Determine the (X, Y) coordinate at the center of the cell enclosing the given text.  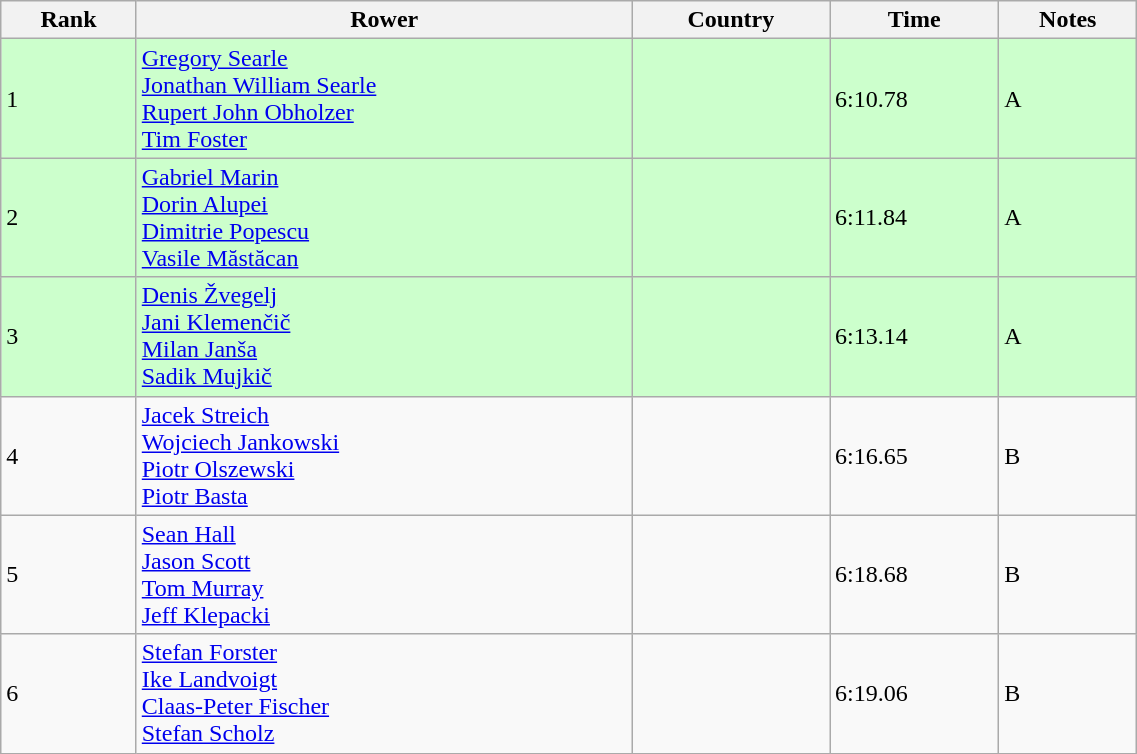
Jacek StreichWojciech JankowskiPiotr OlszewskiPiotr Basta (384, 456)
1 (68, 98)
Rower (384, 20)
Denis ŽvegeljJani KlemenčičMilan JanšaSadik Mujkič (384, 336)
Sean HallJason ScottTom MurrayJeff Klepacki (384, 574)
2 (68, 218)
Rank (68, 20)
Gregory SearleJonathan William SearleRupert John ObholzerTim Foster (384, 98)
6:10.78 (914, 98)
Stefan ForsterIke LandvoigtClaas-Peter FischerStefan Scholz (384, 694)
Time (914, 20)
6:19.06 (914, 694)
6:11.84 (914, 218)
6:18.68 (914, 574)
Notes (1068, 20)
5 (68, 574)
Gabriel MarinDorin AlupeiDimitrie PopescuVasile Măstăcan (384, 218)
6:13.14 (914, 336)
6:16.65 (914, 456)
4 (68, 456)
Country (730, 20)
3 (68, 336)
6 (68, 694)
